Identify which cell holds the provided text, then report its [x, y] central coordinate. 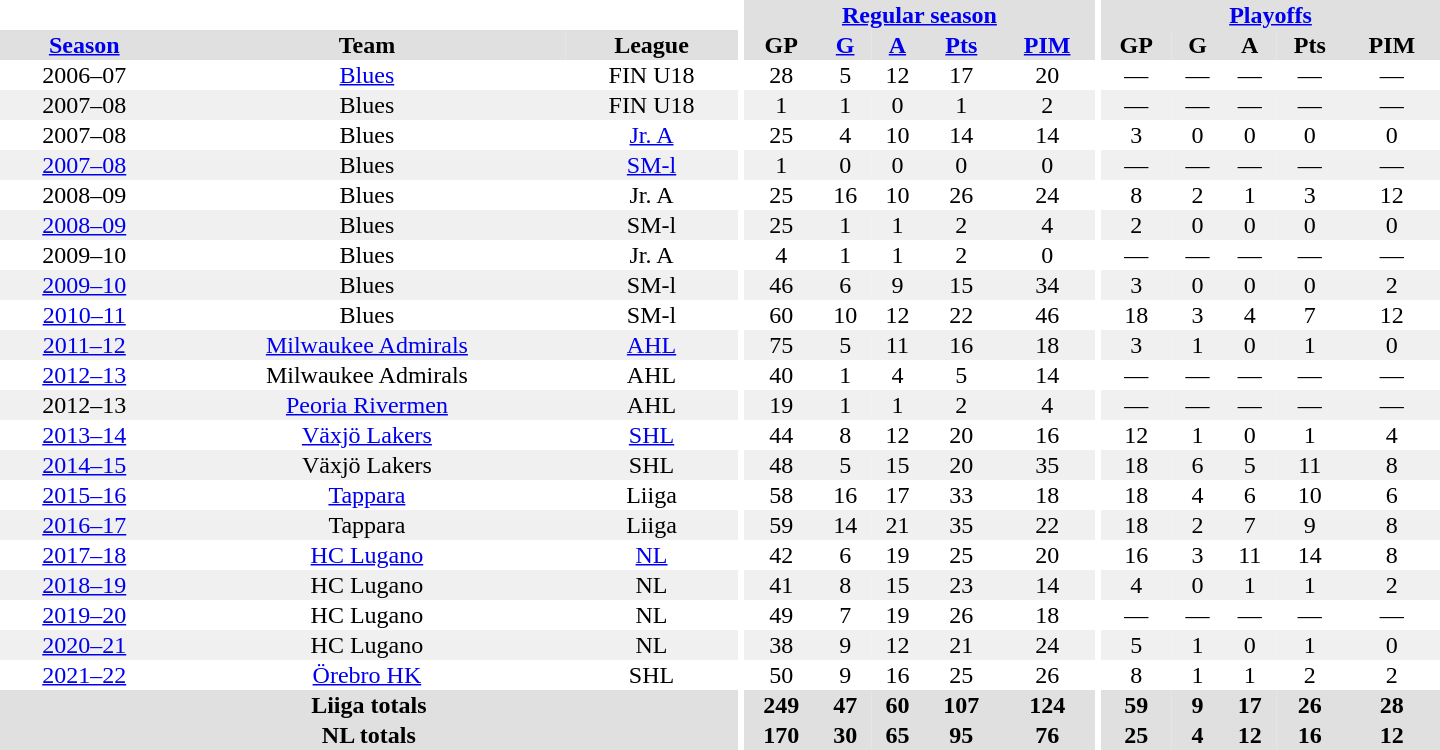
170 [782, 735]
48 [782, 465]
23 [962, 585]
Playoffs [1270, 15]
33 [962, 495]
249 [782, 705]
League [651, 45]
75 [782, 345]
2018–19 [84, 585]
2015–16 [84, 495]
50 [782, 675]
Peoria Rivermen [366, 405]
2010–11 [84, 315]
Season [84, 45]
44 [782, 435]
2019–20 [84, 615]
2006–07 [84, 75]
Liiga totals [369, 705]
NL totals [369, 735]
2017–18 [84, 555]
2011–12 [84, 345]
Regular season [920, 15]
2021–22 [84, 675]
30 [845, 735]
Team [366, 45]
65 [897, 735]
2014–15 [84, 465]
2020–21 [84, 645]
47 [845, 705]
40 [782, 375]
42 [782, 555]
107 [962, 705]
Örebro HK [366, 675]
95 [962, 735]
41 [782, 585]
58 [782, 495]
2013–14 [84, 435]
34 [1047, 285]
38 [782, 645]
49 [782, 615]
2016–17 [84, 525]
76 [1047, 735]
124 [1047, 705]
